Determine the (x, y) coordinate at the center of the cell enclosing the given text.  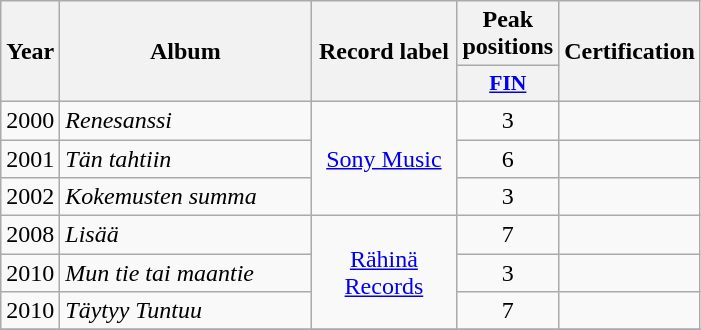
Sony Music (384, 158)
Mun tie tai maantie (186, 273)
Rähinä Records (384, 273)
Täytyy Tuntuu (186, 311)
Certification (630, 52)
FIN (508, 84)
2008 (30, 235)
2001 (30, 159)
Year (30, 52)
2002 (30, 197)
Kokemusten summa (186, 197)
Tän tahtiin (186, 159)
Album (186, 52)
2000 (30, 120)
Record label (384, 52)
Renesanssi (186, 120)
Peak positions (508, 34)
Lisää (186, 235)
6 (508, 159)
